Scan for the cell matching the given text and deliver its (x, y) coordinate at center. 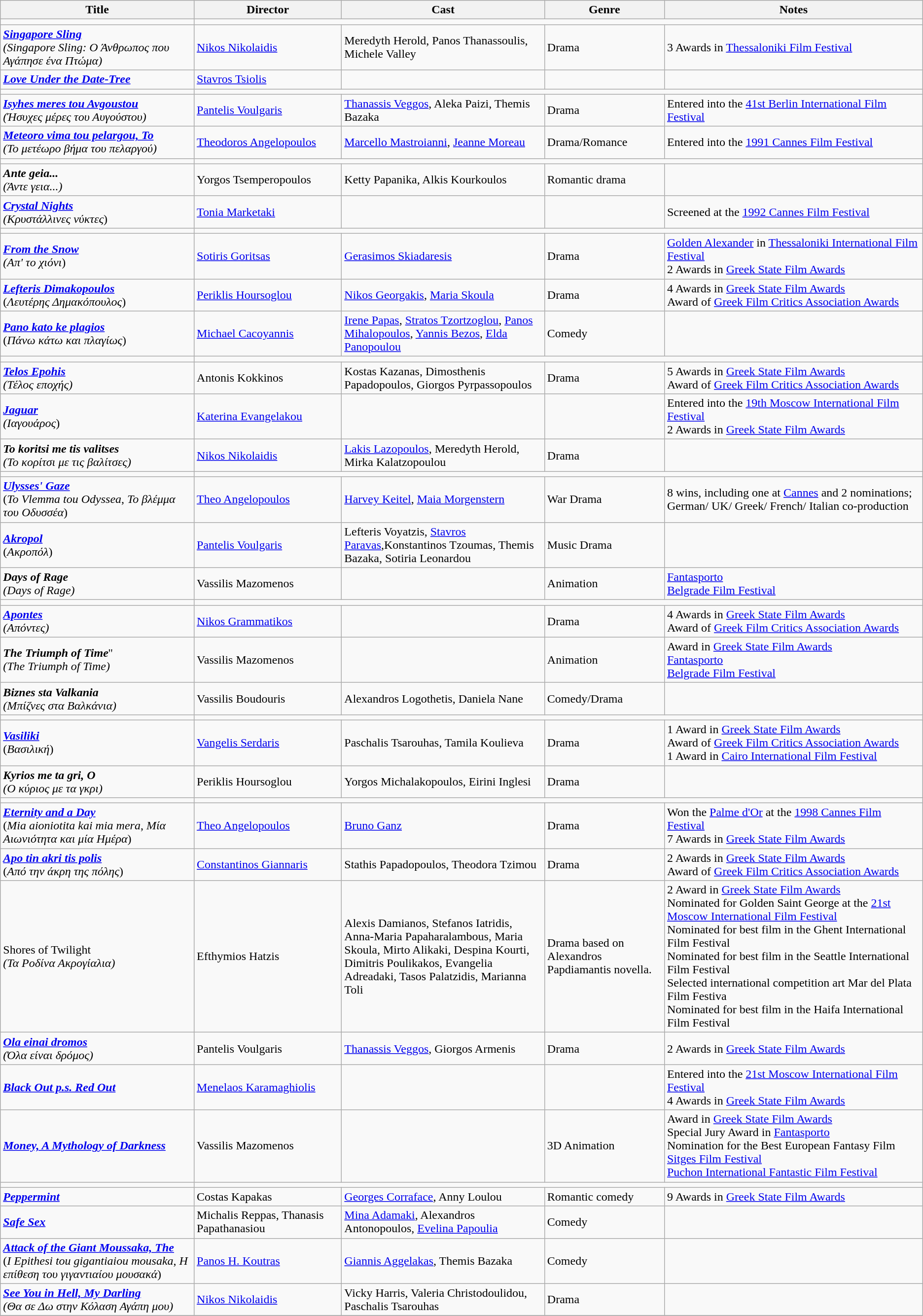
Entered into the 19th Moscow International Film Festival2 Awards in Greek State Film Awards (793, 417)
Efthymios Hatzis (268, 957)
Biznes sta Valkania(Μπίζνες στα Βαλκάνια) (98, 698)
Shores of Twilight(Τα Ροδίνα Ακρογίαλια) (98, 957)
Vassilis Boudouris (268, 698)
Notes (793, 10)
Vangelis Serdaris (268, 743)
Vasiliki(Βασιλική) (98, 743)
Ola einai dromos(Όλα είναι δρόμος) (98, 1048)
Irene Papas, Stratos Tzortzoglou, Panos Mihalopoulos, Yannis Bezos, Elda Panopoulou (443, 334)
Paschalis Tsarouhas, Tamila Koulieva (443, 743)
Ketty Papanika, Alkis Kourkoulos (443, 179)
2 Awards in Greek State Film AwardsAward of Greek Film Critics Association Awards (793, 865)
3D Animation (604, 1146)
8 wins, including one at Cannes and 2 nominations; German/ UK/ Greek/ French/ Italian co-production (793, 499)
From the Snow(Απ' το χιόνι) (98, 256)
Constantinos Giannaris (268, 865)
Tonia Marketaki (268, 212)
Bruno Ganz (443, 826)
Georges Corraface, Anny Loulou (443, 1197)
Days of Rage(Days of Rage) (98, 584)
Harvey Keitel, Maia Morgenstern (443, 499)
Drama/Romance (604, 142)
The Triumph of Time''(The Triumph of Time) (98, 660)
Music Drama (604, 545)
Crystal Nights(Κρυστάλλινες νύκτες) (98, 212)
Won the Palme d'Or at the 1998 Cannes Film Festival 7 Awards in Greek State Film Awards (793, 826)
Gerasimos Skiadaresis (443, 256)
3 Awards in Thessaloniki Film Festival (793, 47)
Vicky Harris, Valeria Christodoulidou, Paschalis Tsarouhas (443, 1300)
Sotiris Goritsas (268, 256)
Romantic comedy (604, 1197)
Meredyth Herold, Panos Thanassoulis, Michele Valley (443, 47)
Alexandros Logothetis, Daniela Nane (443, 698)
Drama based on Alexandros Papdiamantis novella. (604, 957)
Cast (443, 10)
Entered into the 41st Berlin International Film Festival (793, 110)
Kostas Kazanas, Dimosthenis Papadopoulos, Giorgos Pyrpassopoulos (443, 378)
5 Awards in Greek State Film AwardsAward of Greek Film Critics Association Awards (793, 378)
Lakis Lazopoulos, Meredyth Herold, Mirka Kalatzopoulou (443, 456)
Apo tin akri tis polis(Από την άκρη της πόλης) (98, 865)
Golden Alexander in Thessaloniki International Film Festival 2 Awards in Greek State Film Awards (793, 256)
Lefteris Voyatzis, Stavros Paravas,Konstantinos Tzoumas, Themis Bazaka, Sotiria Leonardou (443, 545)
FantasportoBelgrade Film Festival (793, 584)
Safe Sex (98, 1222)
Genre (604, 10)
Singapore Sling(Singapore Sling: Ο Άνθρωπος που Αγάπησε ένα Πτώμα) (98, 47)
Jaguar(Ιαγουάρος) (98, 417)
Antonis Kokkinos (268, 378)
Eternity and a Day(Mia aioniotita kai mia mera, Μία Αιωνιότητα και μία Ημέρα) (98, 826)
9 Awards in Greek State Film Awards (793, 1197)
Thanassis Veggos, Giorgos Armenis (443, 1048)
Money, A Mythology of Darkness (98, 1146)
Director (268, 10)
Stathis Papadopoulos, Theodora Tzimou (443, 865)
Peppermint (98, 1197)
Mina Adamaki, Alexandros Antonopoulos, Evelina Papoulia (443, 1222)
Romantic drama (604, 179)
Panos H. Koutras (268, 1261)
Thanassis Veggos, Aleka Paizi, Themis Bazaka (443, 110)
2 Awards in Greek State Film Awards (793, 1048)
Title (98, 10)
Theodoros Angelopoulos (268, 142)
War Drama (604, 499)
To koritsi me tis valitses(Το κορίτσι με τις βαλίτσες) (98, 456)
Nikos Grammatikos (268, 621)
Giannis Aggelakas, Themis Bazaka (443, 1261)
Akropol(Ακροπόλ) (98, 545)
Katerina Evangelakou (268, 417)
Michael Cacoyannis (268, 334)
Nikos Georgakis, Maria Skoula (443, 295)
Award in Greek State Film AwardsFantasportoBelgrade Film Festival (793, 660)
Michalis Reppas, Thanasis Papathanasiou (268, 1222)
Entered into the 1991 Cannes Film Festival (793, 142)
Entered into the 21st Moscow International Film Festival4 Awards in Greek State Film Awards (793, 1087)
Lefteris Dimakopoulos(Λευτέρης Δημακόπουλος) (98, 295)
1 Award in Greek State Film AwardsAward of Greek Film Critics Association Awards1 Award in Cairo International Film Festival (793, 743)
Apontes(Απόντες) (98, 621)
Screened at the 1992 Cannes Film Festival (793, 212)
Kyrios me ta gri, O(Ο κύριος με τα γκρι) (98, 781)
Isyhes meres tou Avgoustou(Ήσυχες μέρες του Αυγούστου) (98, 110)
Yorgos Tsemperopoulos (268, 179)
Ante geia...(Άντε γεια...) (98, 179)
Costas Kapakas (268, 1197)
Telos Epohis(Τέλος εποχής) (98, 378)
Attack of the Giant Moussaka, The(I Epithesi tou gigantiaiou mousaka, Η επίθεση του γιγαντιαίου μουσακά) (98, 1261)
Ulysses' Gaze(To Vlemma tou Odyssea, Το βλέμμα του Οδυσσέα) (98, 499)
Stavros Tsiolis (268, 79)
Pano kato ke plagios(Πάνω κάτω και πλαγίως) (98, 334)
Black Out p.s. Red Out (98, 1087)
Menelaos Karamaghiolis (268, 1087)
Yorgos Michalakopoulos, Eirini Inglesi (443, 781)
Love Under the Date-Tree (98, 79)
Comedy/Drama (604, 698)
Meteoro vima tou pelargou, To(Το μετέωρο βήμα του πελαργού) (98, 142)
Marcello Mastroianni, Jeanne Moreau (443, 142)
See You in Hell, My Darling(Θα σε Δω στην Κόλαση Αγάπη μου) (98, 1300)
